Return the (x, y) coordinate for the center point of the cell that contains the specified text.  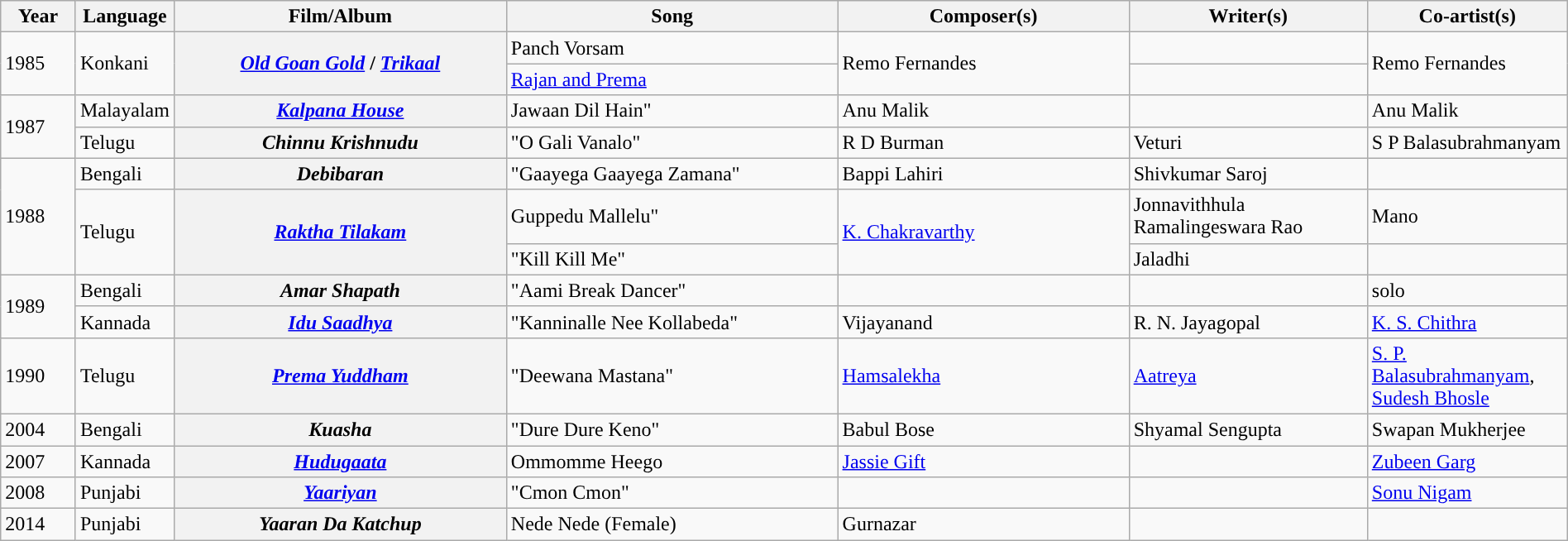
Co-artist(s) (1467, 17)
Zubeen Garg (1467, 461)
Chinnu Krishnudu (340, 142)
S. P. Balasubrahmanyam, Sudesh Bhosle (1467, 376)
2008 (38, 493)
2007 (38, 461)
Film/Album (340, 17)
Malayalam (124, 111)
Year (38, 17)
K. S. Chithra (1467, 322)
2004 (38, 429)
Kuasha (340, 429)
S P Balasubrahmanyam (1467, 142)
"Aami Break Dancer" (672, 290)
Jaladhi (1248, 259)
R. N. Jayagopal (1248, 322)
Prema Yuddham (340, 376)
1989 (38, 306)
Old Goan Gold / Trikaal (340, 64)
Language (124, 17)
K. Chakravarthy (983, 232)
Panch Vorsam (672, 48)
Jonnavithhula Ramalingeswara Rao (1248, 217)
R D Burman (983, 142)
Yaariyan (340, 493)
"Cmon Cmon" (672, 493)
Yaaran Da Katchup (340, 524)
Song (672, 17)
Ommomme Heego (672, 461)
1988 (38, 217)
Writer(s) (1248, 17)
Swapan Mukherjee (1467, 429)
Hudugaata (340, 461)
"O Gali Vanalo" (672, 142)
"Kill Kill Me" (672, 259)
Idu Saadhya (340, 322)
"Dure Dure Keno" (672, 429)
Debibaran (340, 174)
Composer(s) (983, 17)
Shyamal Sengupta (1248, 429)
1990 (38, 376)
Jawaan Dil Hain" (672, 111)
Rajan and Prema (672, 79)
"Gaayega Gaayega Zamana" (672, 174)
Mano (1467, 217)
Raktha Tilakam (340, 232)
Babul Bose (983, 429)
Kalpana House (340, 111)
Bappi Lahiri (983, 174)
"Kanninalle Nee Kollabeda" (672, 322)
Nede Nede (Female) (672, 524)
Konkani (124, 64)
1987 (38, 127)
Veturi (1248, 142)
Amar Shapath (340, 290)
1985 (38, 64)
Guppedu Mallelu" (672, 217)
Jassie Gift (983, 461)
Aatreya (1248, 376)
Hamsalekha (983, 376)
Gurnazar (983, 524)
"Deewana Mastana" (672, 376)
Sonu Nigam (1467, 493)
solo (1467, 290)
2014 (38, 524)
Shivkumar Saroj (1248, 174)
Vijayanand (983, 322)
